Pinpoint the cell where the given text exists, returning its (x, y) midpoint coordinate. 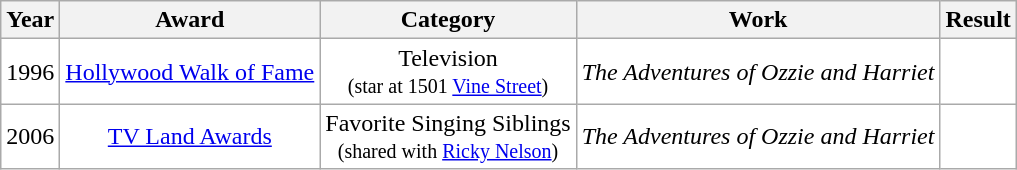
Favorite Singing Siblings(shared with Ricky Nelson) (448, 136)
Year (30, 20)
Hollywood Walk of Fame (190, 72)
Television(star at 1501 Vine Street) (448, 72)
Award (190, 20)
Work (758, 20)
Result (978, 20)
2006 (30, 136)
TV Land Awards (190, 136)
1996 (30, 72)
Category (448, 20)
